For the text-containing cell, return its midpoint in [X, Y] coordinate format. 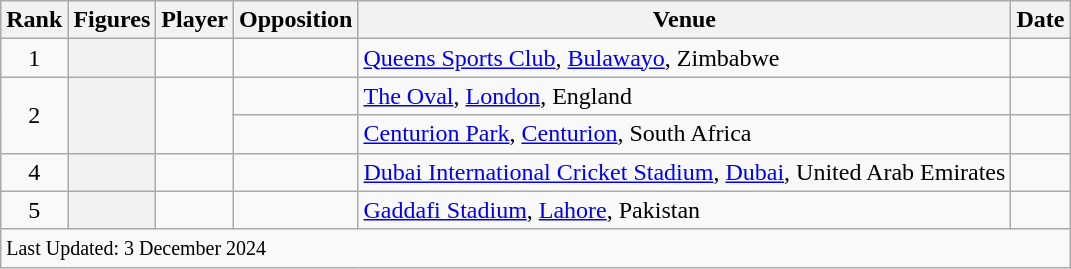
2 [34, 115]
4 [34, 172]
The Oval, London, England [684, 96]
Dubai International Cricket Stadium, Dubai, United Arab Emirates [684, 172]
Gaddafi Stadium, Lahore, Pakistan [684, 210]
Rank [34, 20]
Venue [684, 20]
Centurion Park, Centurion, South Africa [684, 134]
5 [34, 210]
Last Updated: 3 December 2024 [536, 248]
Queens Sports Club, Bulawayo, Zimbabwe [684, 58]
Opposition [296, 20]
Player [195, 20]
Date [1040, 20]
Figures [112, 20]
1 [34, 58]
